Identify which cell holds the provided text, then report its [X, Y] central coordinate. 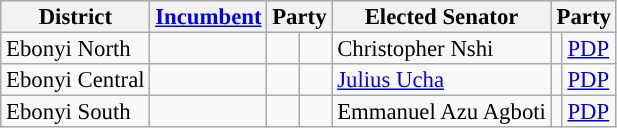
Ebonyi North [76, 49]
Incumbent [208, 17]
District [76, 17]
Emmanuel Azu Agboti [442, 112]
Julius Ucha [442, 80]
Elected Senator [442, 17]
Ebonyi South [76, 112]
Christopher Nshi [442, 49]
Ebonyi Central [76, 80]
